Search for the cell housing the specified text and yield its [X, Y] center coordinate. 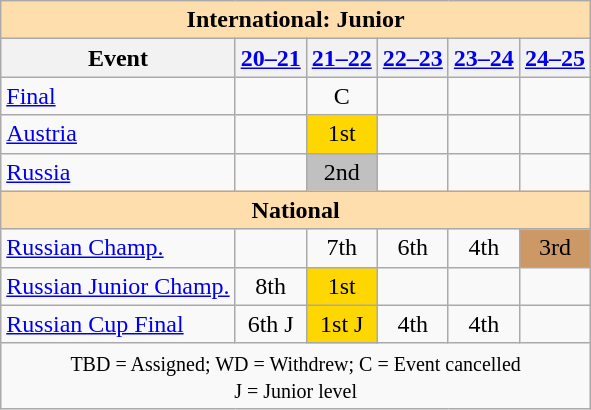
1st J [342, 324]
Final [118, 96]
24–25 [554, 58]
7th [342, 248]
C [342, 96]
6th J [270, 324]
2nd [342, 172]
6th [412, 248]
Event [118, 58]
Russian Junior Champ. [118, 286]
National [296, 210]
Russian Champ. [118, 248]
Russian Cup Final [118, 324]
21–22 [342, 58]
Russia [118, 172]
8th [270, 286]
23–24 [484, 58]
22–23 [412, 58]
Austria [118, 134]
20–21 [270, 58]
3rd [554, 248]
International: Junior [296, 20]
TBD = Assigned; WD = Withdrew; C = Event cancelled J = Junior level [296, 376]
